Output the (x, y) coordinate of the center of the cell containing the given text.  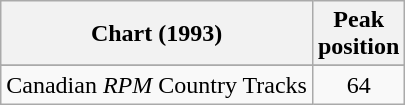
Canadian RPM Country Tracks (157, 85)
Peakposition (358, 34)
64 (358, 85)
Chart (1993) (157, 34)
